For the text-containing cell, return its midpoint in [x, y] coordinate format. 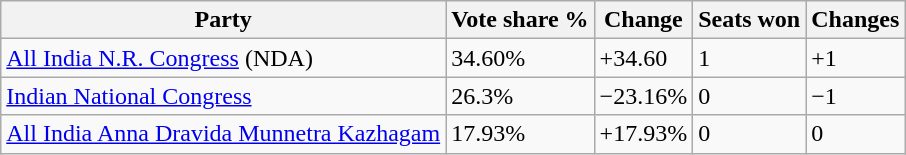
Changes [856, 20]
Indian National Congress [224, 96]
−23.16% [644, 96]
−1 [856, 96]
+34.60 [644, 58]
Vote share % [520, 20]
1 [750, 58]
All India N.R. Congress (NDA) [224, 58]
26.3% [520, 96]
All India Anna Dravida Munnetra Kazhagam [224, 134]
+17.93% [644, 134]
+1 [856, 58]
Party [224, 20]
Seats won [750, 20]
34.60% [520, 58]
Change [644, 20]
17.93% [520, 134]
